Search for the cell housing the specified text and yield its [x, y] center coordinate. 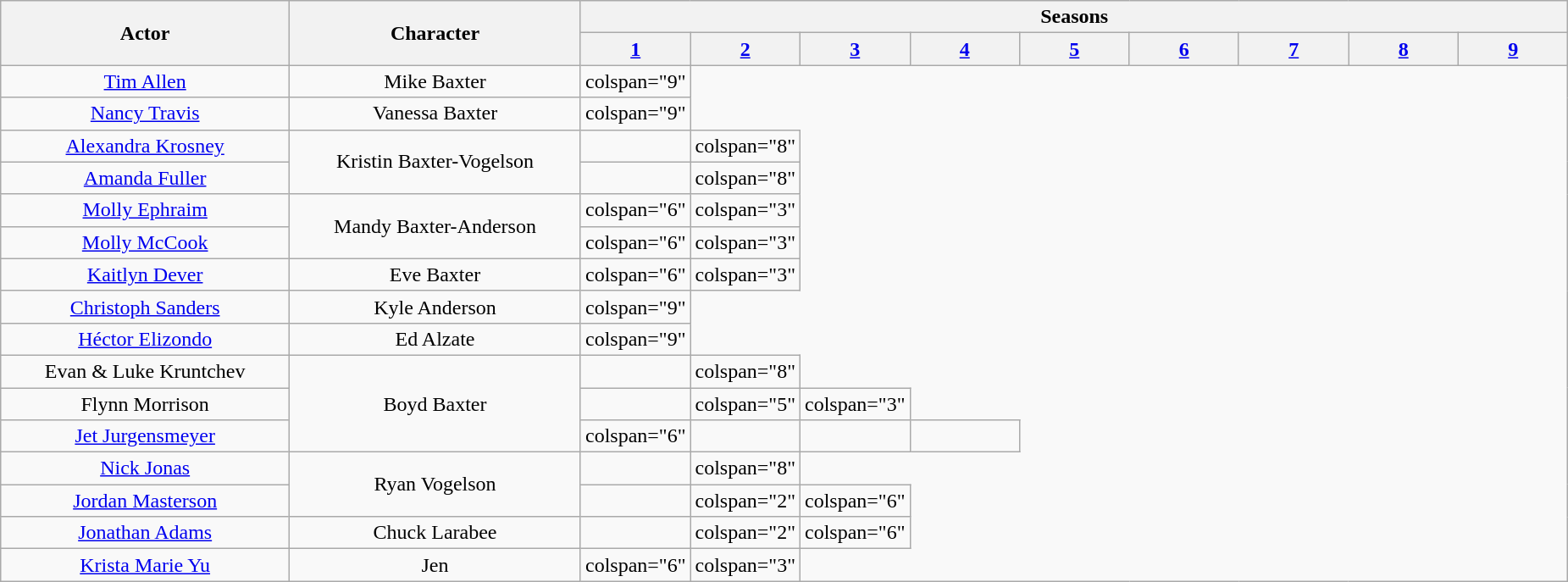
Héctor Elizondo [146, 339]
Mike Baxter [435, 81]
4 [964, 49]
Kristin Baxter-Vogelson [435, 162]
Alexandra Krosney [146, 146]
Eve Baxter [435, 274]
Evan & Luke Kruntchev [146, 371]
Jet Jurgensmeyer [146, 436]
Seasons [1074, 17]
Chuck Larabee [435, 533]
Krista Marie Yu [146, 565]
Jordan Masterson [146, 501]
Vanessa Baxter [435, 114]
6 [1184, 49]
Mandy Baxter-Anderson [435, 226]
5 [1074, 49]
8 [1403, 49]
Boyd Baxter [435, 403]
9 [1513, 49]
Character [435, 33]
Jen [435, 565]
Amanda Fuller [146, 178]
1 [635, 49]
Molly Ephraim [146, 210]
Christoph Sanders [146, 307]
Nick Jonas [146, 468]
Flynn Morrison [146, 404]
3 [855, 49]
Ed Alzate [435, 339]
Molly McCook [146, 242]
Ryan Vogelson [435, 485]
2 [745, 49]
Actor [146, 33]
colspan="5" [745, 404]
Tim Allen [146, 81]
7 [1293, 49]
Jonathan Adams [146, 533]
Kyle Anderson [435, 307]
Nancy Travis [146, 114]
Kaitlyn Dever [146, 274]
